For the text-containing cell, return its midpoint in (X, Y) coordinate format. 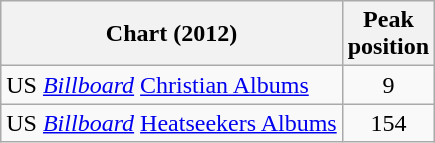
9 (388, 85)
US Billboard Heatseekers Albums (172, 123)
154 (388, 123)
Chart (2012) (172, 34)
Peakposition (388, 34)
US Billboard Christian Albums (172, 85)
